Identify which cell holds the provided text, then report its (X, Y) central coordinate. 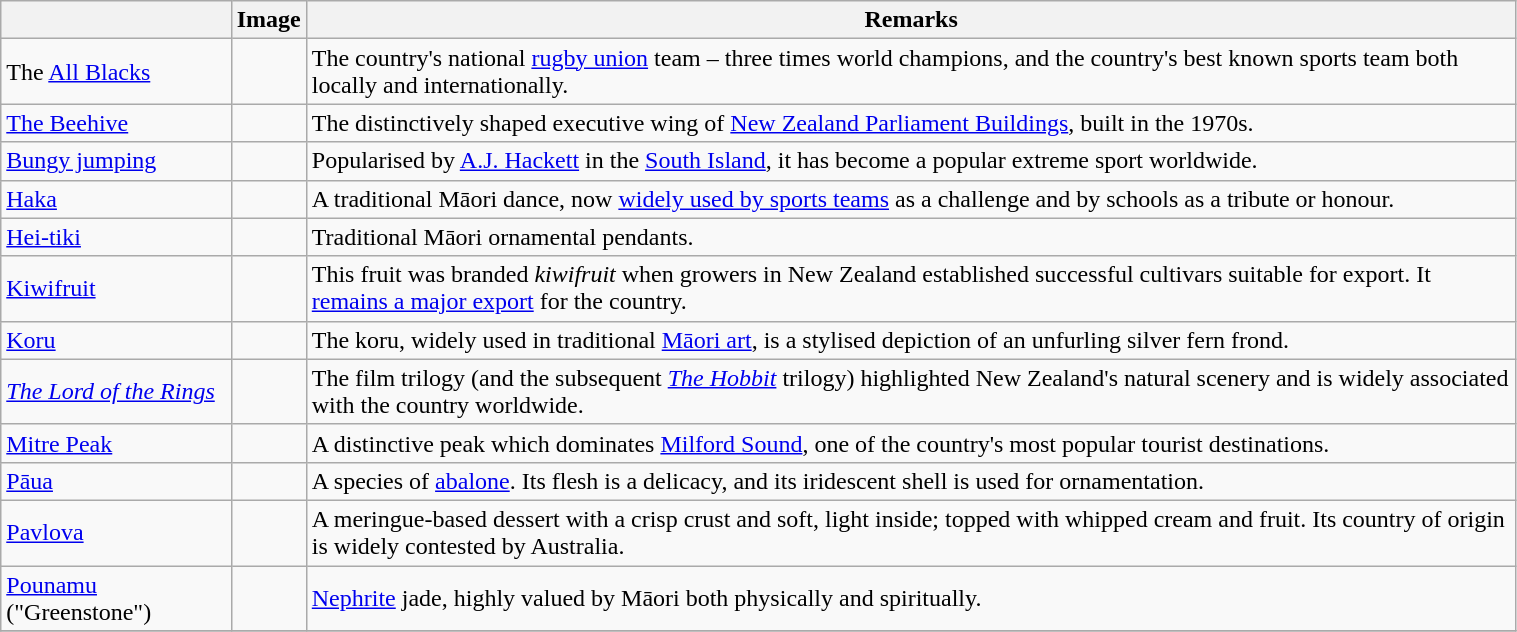
Traditional Māori ornamental pendants. (911, 237)
Mitre Peak (116, 443)
Pāua (116, 481)
The distinctively shaped executive wing of New Zealand Parliament Buildings, built in the 1970s. (911, 123)
Nephrite jade, highly valued by Māori both physically and spiritually. (911, 598)
The country's national rugby union team – three times world champions, and the country's best known sports team both locally and internationally. (911, 72)
The Beehive (116, 123)
Kiwifruit (116, 288)
Popularised by A.J. Hackett in the South Island, it has become a popular extreme sport worldwide. (911, 161)
A species of abalone. Its flesh is a delicacy, and its iridescent shell is used for ornamentation. (911, 481)
Koru (116, 340)
The koru, widely used in traditional Māori art, is a stylised depiction of an unfurling silver fern frond. (911, 340)
Hei-tiki (116, 237)
A distinctive peak which dominates Milford Sound, one of the country's most popular tourist destinations. (911, 443)
Image (268, 20)
The Lord of the Rings (116, 392)
Bungy jumping (116, 161)
The All Blacks (116, 72)
Pounamu ("Greenstone") (116, 598)
Remarks (911, 20)
Pavlova (116, 532)
A traditional Māori dance, now widely used by sports teams as a challenge and by schools as a tribute or honour. (911, 199)
Haka (116, 199)
